Detect which cell encompasses the target text, then output its [x, y] center coordinate. 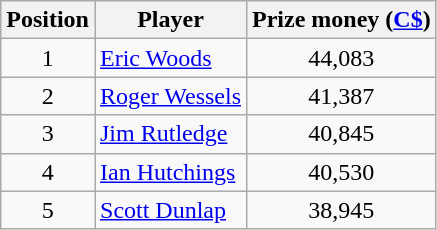
4 [48, 172]
5 [48, 210]
Roger Wessels [170, 96]
Eric Woods [170, 58]
2 [48, 96]
40,845 [342, 134]
3 [48, 134]
1 [48, 58]
Player [170, 20]
Scott Dunlap [170, 210]
Jim Rutledge [170, 134]
44,083 [342, 58]
40,530 [342, 172]
Ian Hutchings [170, 172]
Prize money (C$) [342, 20]
38,945 [342, 210]
Position [48, 20]
41,387 [342, 96]
